Return [x, y] of the center of cell containing provided text 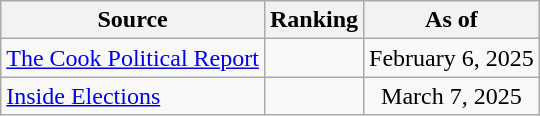
March 7, 2025 [452, 96]
As of [452, 20]
Source [133, 20]
Ranking [314, 20]
The Cook Political Report [133, 58]
Inside Elections [133, 96]
February 6, 2025 [452, 58]
